Detect which cell encompasses the target text, then output its (x, y) center coordinate. 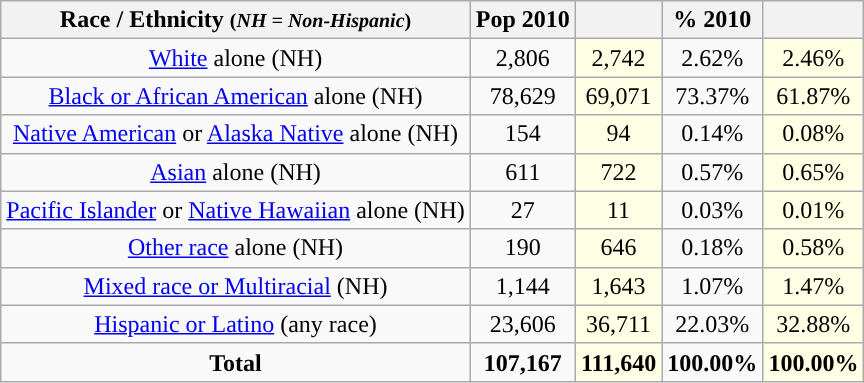
0.58% (814, 248)
Hispanic or Latino (any race) (236, 324)
154 (522, 134)
Pop 2010 (522, 20)
White alone (NH) (236, 58)
Mixed race or Multiracial (NH) (236, 286)
0.03% (712, 210)
2,742 (618, 58)
107,167 (522, 362)
61.87% (814, 96)
27 (522, 210)
646 (618, 248)
Race / Ethnicity (NH = Non-Hispanic) (236, 20)
Other race alone (NH) (236, 248)
22.03% (712, 324)
2.62% (712, 58)
78,629 (522, 96)
0.65% (814, 172)
111,640 (618, 362)
0.14% (712, 134)
1,643 (618, 286)
190 (522, 248)
Pacific Islander or Native Hawaiian alone (NH) (236, 210)
% 2010 (712, 20)
2,806 (522, 58)
69,071 (618, 96)
11 (618, 210)
0.18% (712, 248)
1.07% (712, 286)
Black or African American alone (NH) (236, 96)
94 (618, 134)
Total (236, 362)
Asian alone (NH) (236, 172)
0.01% (814, 210)
Native American or Alaska Native alone (NH) (236, 134)
0.08% (814, 134)
23,606 (522, 324)
1.47% (814, 286)
611 (522, 172)
0.57% (712, 172)
32.88% (814, 324)
2.46% (814, 58)
1,144 (522, 286)
73.37% (712, 96)
36,711 (618, 324)
722 (618, 172)
